Identify which cell holds the provided text, then report its [x, y] central coordinate. 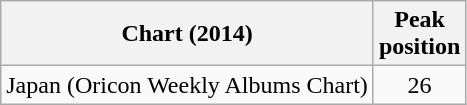
Japan (Oricon Weekly Albums Chart) [188, 85]
Peakposition [419, 34]
26 [419, 85]
Chart (2014) [188, 34]
